Capture the cell that displays the provided text and extract its [X, Y] central coordinate. 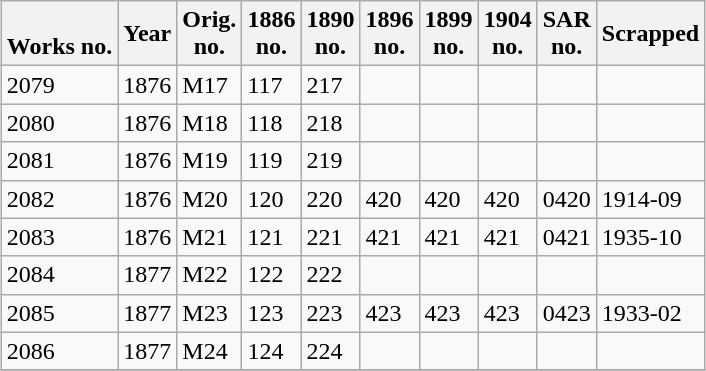
2083 [59, 237]
0423 [566, 313]
1933-02 [650, 313]
123 [272, 313]
M17 [210, 85]
M18 [210, 123]
218 [330, 123]
217 [330, 85]
2084 [59, 275]
1904no. [508, 34]
1886no. [272, 34]
220 [330, 199]
122 [272, 275]
M22 [210, 275]
1896no. [390, 34]
Works no. [59, 34]
1899no. [448, 34]
M20 [210, 199]
0420 [566, 199]
223 [330, 313]
2082 [59, 199]
1914-09 [650, 199]
120 [272, 199]
2079 [59, 85]
Year [148, 34]
Orig.no. [210, 34]
119 [272, 161]
224 [330, 351]
2085 [59, 313]
118 [272, 123]
2086 [59, 351]
SARno. [566, 34]
M19 [210, 161]
117 [272, 85]
M24 [210, 351]
221 [330, 237]
0421 [566, 237]
121 [272, 237]
1890no. [330, 34]
M21 [210, 237]
M23 [210, 313]
222 [330, 275]
219 [330, 161]
2080 [59, 123]
2081 [59, 161]
Scrapped [650, 34]
124 [272, 351]
1935-10 [650, 237]
